Scan for the cell matching the given text and deliver its (x, y) coordinate at center. 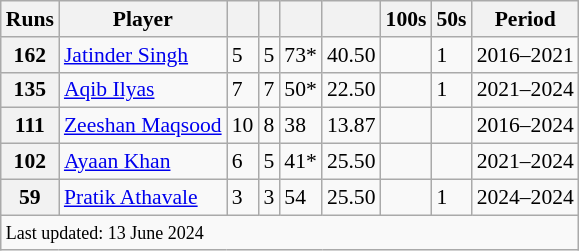
54 (300, 197)
Ayaan Khan (143, 162)
Zeeshan Maqsood (143, 126)
6 (243, 162)
38 (300, 126)
10 (243, 126)
22.50 (352, 90)
59 (30, 197)
2016–2021 (526, 55)
135 (30, 90)
41* (300, 162)
8 (268, 126)
Runs (30, 19)
102 (30, 162)
2016–2024 (526, 126)
Last updated: 13 June 2024 (290, 233)
Jatinder Singh (143, 55)
100s (406, 19)
Period (526, 19)
13.87 (352, 126)
73* (300, 55)
Player (143, 19)
2024–2024 (526, 197)
50s (451, 19)
162 (30, 55)
40.50 (352, 55)
Pratik Athavale (143, 197)
111 (30, 126)
Aqib Ilyas (143, 90)
50* (300, 90)
